Pinpoint the cell where the given text exists, returning its [x, y] midpoint coordinate. 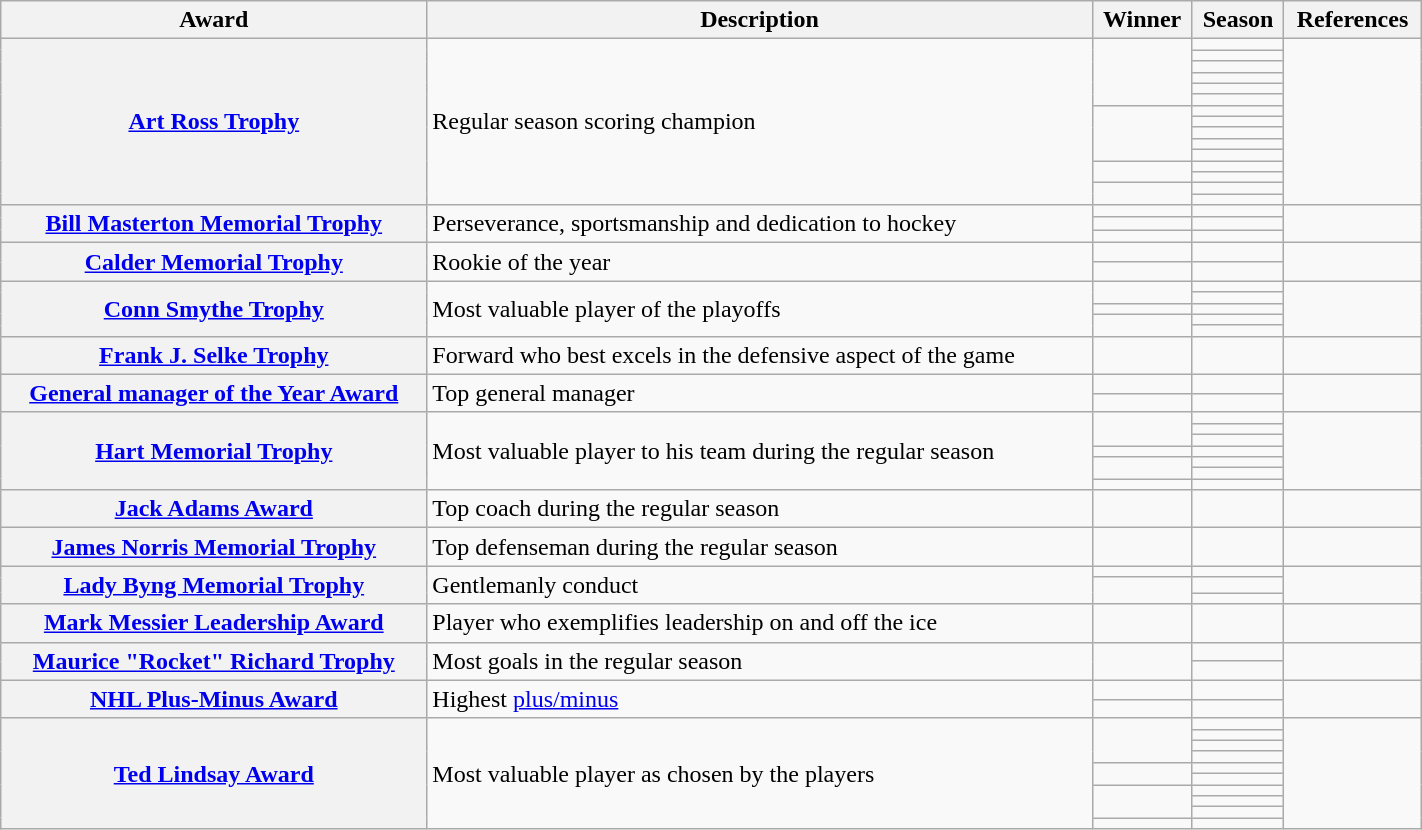
Calder Memorial Trophy [214, 262]
General manager of the Year Award [214, 393]
James Norris Memorial Trophy [214, 547]
Player who exemplifies leadership on and off the ice [760, 623]
Description [760, 20]
Top coach during the regular season [760, 509]
Award [214, 20]
Gentlemanly conduct [760, 585]
Hart Memorial Trophy [214, 450]
Top defenseman during the regular season [760, 547]
Most goals in the regular season [760, 661]
Most valuable player to his team during the regular season [760, 450]
Winner [1142, 20]
Bill Masterton Memorial Trophy [214, 224]
Regular season scoring champion [760, 122]
Lady Byng Memorial Trophy [214, 585]
Frank J. Selke Trophy [214, 355]
Rookie of the year [760, 262]
Conn Smythe Trophy [214, 308]
Season [1238, 20]
Art Ross Trophy [214, 122]
Highest plus/minus [760, 699]
Mark Messier Leadership Award [214, 623]
Most valuable player of the playoffs [760, 308]
Jack Adams Award [214, 509]
Top general manager [760, 393]
Perseverance, sportsmanship and dedication to hockey [760, 224]
Most valuable player as chosen by the players [760, 774]
References [1352, 20]
NHL Plus-Minus Award [214, 699]
Forward who best excels in the defensive aspect of the game [760, 355]
Ted Lindsay Award [214, 774]
Maurice "Rocket" Richard Trophy [214, 661]
